Pinpoint the cell where the given text exists, returning its (x, y) midpoint coordinate. 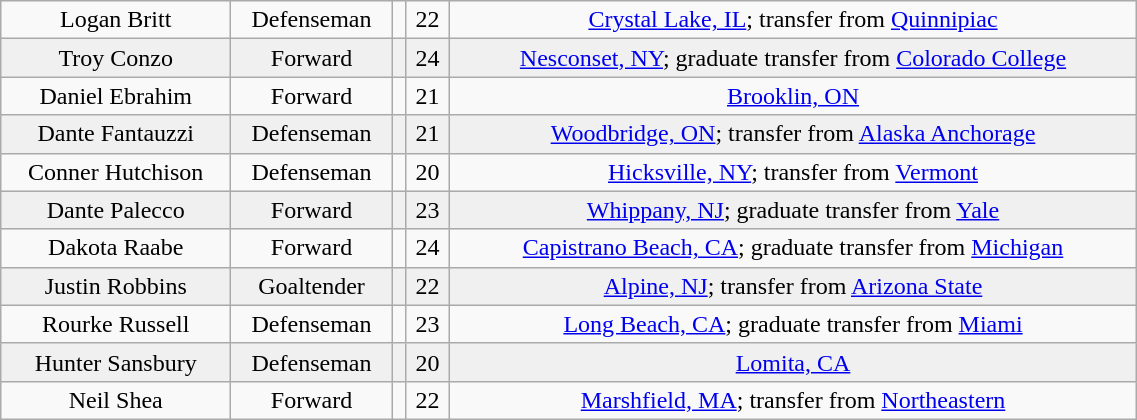
Lomita, CA (793, 362)
Goaltender (312, 286)
Woodbridge, ON; transfer from Alaska Anchorage (793, 134)
Brooklin, ON (793, 96)
Rourke Russell (116, 324)
Logan Britt (116, 20)
Dakota Raabe (116, 248)
Conner Hutchison (116, 172)
Marshfield, MA; transfer from Northeastern (793, 400)
Daniel Ebrahim (116, 96)
Nesconset, NY; graduate transfer from Colorado College (793, 58)
Long Beach, CA; graduate transfer from Miami (793, 324)
Dante Palecco (116, 210)
Crystal Lake, IL; transfer from Quinnipiac (793, 20)
Whippany, NJ; graduate transfer from Yale (793, 210)
Alpine, NJ; transfer from Arizona State (793, 286)
Justin Robbins (116, 286)
Dante Fantauzzi (116, 134)
Troy Conzo (116, 58)
Capistrano Beach, CA; graduate transfer from Michigan (793, 248)
Hicksville, NY; transfer from Vermont (793, 172)
Neil Shea (116, 400)
Hunter Sansbury (116, 362)
